From the cell containing the given text, extract its center point as [X, Y] coordinate. 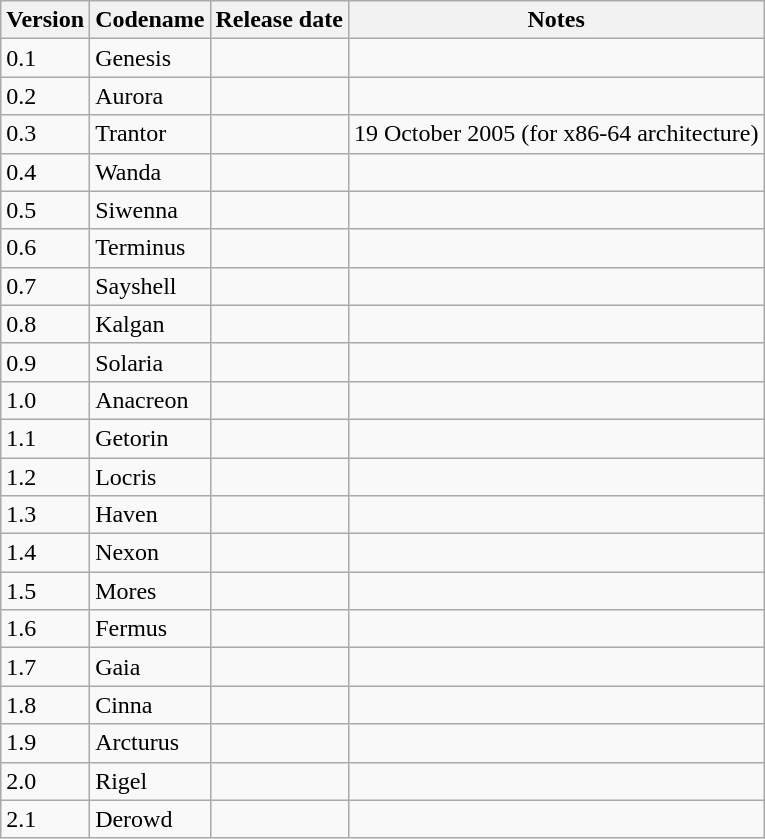
1.9 [46, 743]
1.4 [46, 553]
0.2 [46, 96]
Kalgan [150, 324]
Notes [556, 20]
0.8 [46, 324]
2.1 [46, 819]
Gaia [150, 667]
Wanda [150, 172]
1.1 [46, 438]
Fermus [150, 629]
0.3 [46, 134]
Rigel [150, 781]
Terminus [150, 248]
0.6 [46, 248]
1.8 [46, 705]
Haven [150, 515]
1.7 [46, 667]
Cinna [150, 705]
0.7 [46, 286]
Getorin [150, 438]
1.5 [46, 591]
Sayshell [150, 286]
Aurora [150, 96]
2.0 [46, 781]
Trantor [150, 134]
Anacreon [150, 400]
Release date [279, 20]
0.4 [46, 172]
0.5 [46, 210]
0.1 [46, 58]
Genesis [150, 58]
0.9 [46, 362]
19 October 2005 (for x86-64 architecture) [556, 134]
Locris [150, 477]
Mores [150, 591]
1.2 [46, 477]
Nexon [150, 553]
Version [46, 20]
Arcturus [150, 743]
Siwenna [150, 210]
Derowd [150, 819]
1.6 [46, 629]
Solaria [150, 362]
Codename [150, 20]
1.3 [46, 515]
1.0 [46, 400]
